Provide the [X, Y] coordinate of the cell's center where the given text is located.  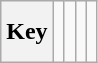
Key [27, 32]
